Determine the [x, y] coordinate at the center of the cell enclosing the given text.  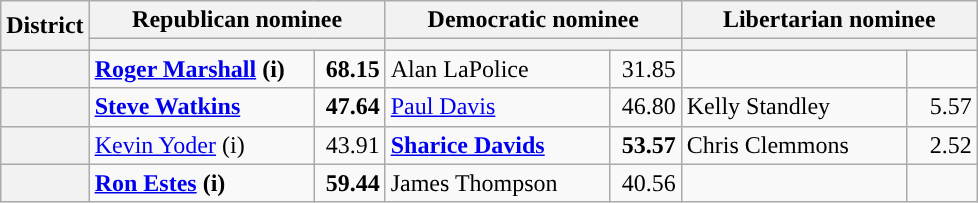
Kevin Yoder (i) [202, 145]
40.56 [646, 183]
District [45, 26]
Sharice Davids [498, 145]
47.64 [350, 107]
31.85 [646, 69]
Steve Watkins [202, 107]
Chris Clemmons [794, 145]
68.15 [350, 69]
43.91 [350, 145]
James Thompson [498, 183]
Paul Davis [498, 107]
2.52 [942, 145]
Democratic nominee [533, 20]
Republican nominee [237, 20]
5.57 [942, 107]
Kelly Standley [794, 107]
Ron Estes (i) [202, 183]
Roger Marshall (i) [202, 69]
Libertarian nominee [829, 20]
53.57 [646, 145]
Alan LaPolice [498, 69]
59.44 [350, 183]
46.80 [646, 107]
